Output the [x, y] coordinate of the center of the cell containing the given text.  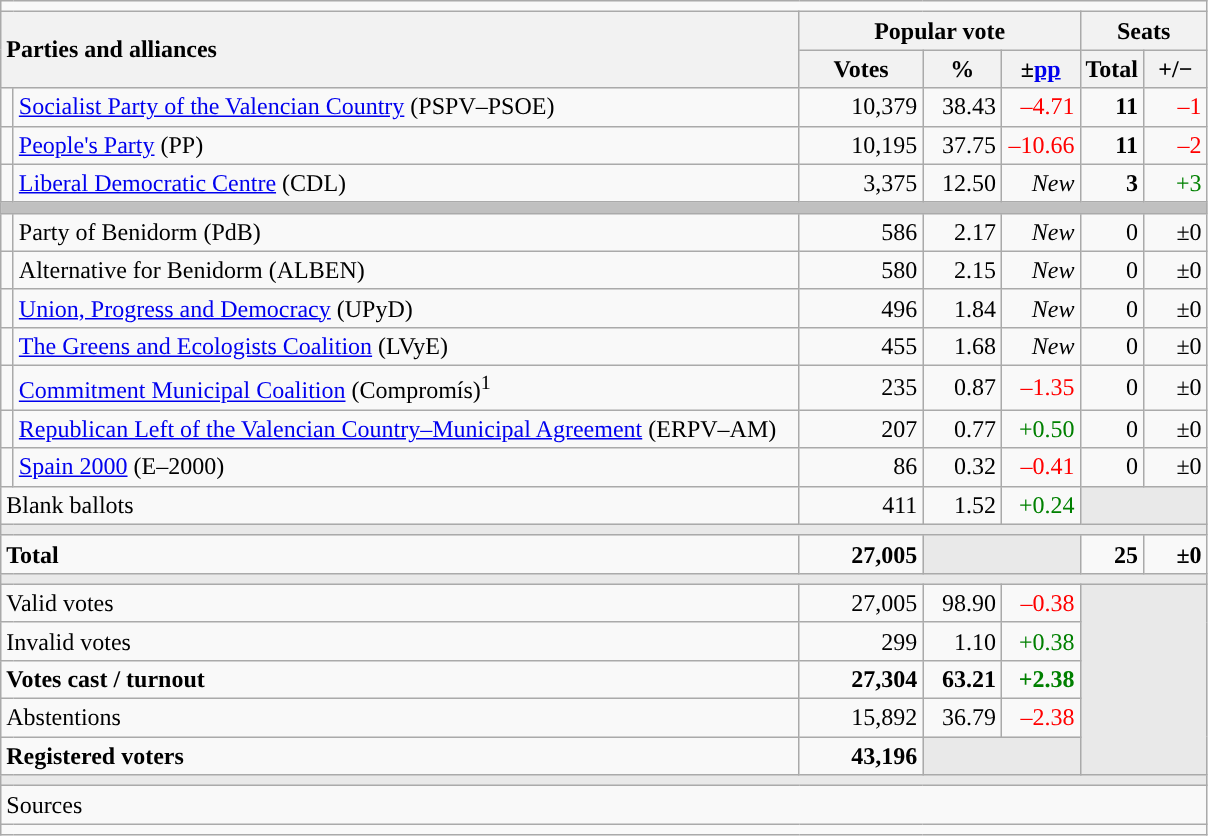
–0.41 [1040, 467]
Votes [861, 69]
496 [861, 308]
Registered voters [400, 756]
10,195 [861, 145]
–2 [1176, 145]
+2.38 [1040, 679]
–1.35 [1040, 388]
–0.38 [1040, 603]
27,304 [861, 679]
299 [861, 641]
1.68 [962, 346]
Valid votes [400, 603]
37.75 [962, 145]
12.50 [962, 183]
1.84 [962, 308]
–10.66 [1040, 145]
15,892 [861, 718]
Votes cast / turnout [400, 679]
Alternative for Benidorm (ALBEN) [406, 270]
Invalid votes [400, 641]
38.43 [962, 107]
580 [861, 270]
10,379 [861, 107]
1.10 [962, 641]
+3 [1176, 183]
36.79 [962, 718]
63.21 [962, 679]
0.32 [962, 467]
±pp [1040, 69]
+0.24 [1040, 505]
The Greens and Ecologists Coalition (LVyE) [406, 346]
Seats [1144, 31]
+/− [1176, 69]
Party of Benidorm (PdB) [406, 232]
Abstentions [400, 718]
207 [861, 429]
411 [861, 505]
Sources [604, 805]
3,375 [861, 183]
2.15 [962, 270]
86 [861, 467]
0.87 [962, 388]
% [962, 69]
25 [1112, 554]
People's Party (PP) [406, 145]
–4.71 [1040, 107]
+0.38 [1040, 641]
3 [1112, 183]
Commitment Municipal Coalition (Compromís)1 [406, 388]
–1 [1176, 107]
1.52 [962, 505]
Socialist Party of the Valencian Country (PSPV–PSOE) [406, 107]
2.17 [962, 232]
Liberal Democratic Centre (CDL) [406, 183]
235 [861, 388]
43,196 [861, 756]
Union, Progress and Democracy (UPyD) [406, 308]
+0.50 [1040, 429]
Popular vote [940, 31]
Spain 2000 (E–2000) [406, 467]
Parties and alliances [400, 50]
–2.38 [1040, 718]
0.77 [962, 429]
98.90 [962, 603]
Republican Left of the Valencian Country–Municipal Agreement (ERPV–AM) [406, 429]
Blank ballots [400, 505]
455 [861, 346]
586 [861, 232]
